Locate the cell with the specified text and output its [x, y] center coordinate. 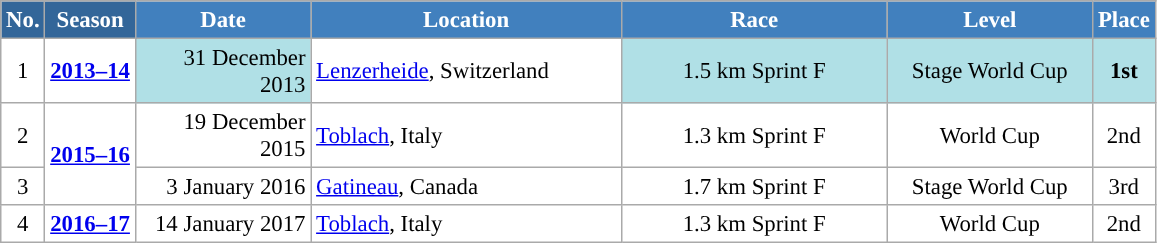
No. [23, 20]
1.5 km Sprint F [754, 72]
3rd [1124, 187]
Place [1124, 20]
1 [23, 72]
Date [223, 20]
3 January 2016 [223, 187]
4 [23, 224]
Level [990, 20]
1.7 km Sprint F [754, 187]
2 [23, 136]
2015–16 [90, 154]
Season [90, 20]
31 December 2013 [223, 72]
1st [1124, 72]
Lenzerheide, Switzerland [466, 72]
2016–17 [90, 224]
Location [466, 20]
14 January 2017 [223, 224]
3 [23, 187]
Gatineau, Canada [466, 187]
2013–14 [90, 72]
19 December 2015 [223, 136]
Race [754, 20]
